Detect which cell encompasses the target text, then output its [x, y] center coordinate. 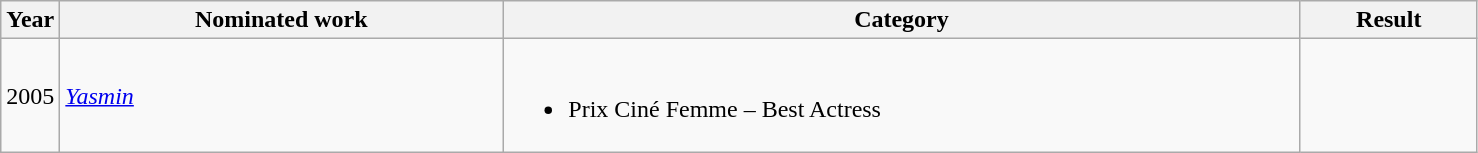
Yasmin [282, 96]
Result [1388, 20]
Category [902, 20]
Nominated work [282, 20]
Year [30, 20]
Prix Ciné Femme – Best Actress [902, 96]
2005 [30, 96]
